Find where the given text appears and provide that cell's center as (x, y) coordinate. 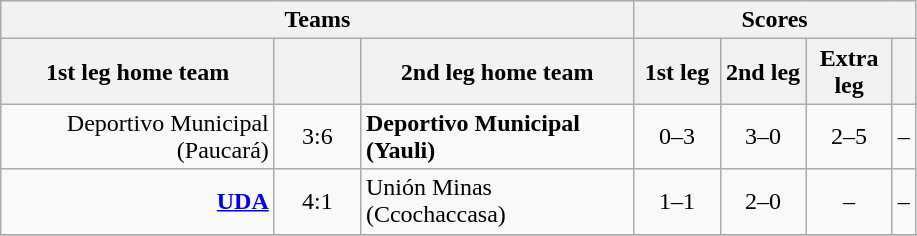
0–3 (677, 136)
1st leg (677, 72)
3–0 (763, 136)
Teams (318, 20)
2–0 (763, 202)
2nd leg (763, 72)
Unión Minas (Ccochaccasa) (497, 202)
3:6 (317, 136)
1–1 (677, 202)
Extra leg (849, 72)
Deportivo Municipal (Paucará) (138, 136)
4:1 (317, 202)
1st leg home team (138, 72)
Deportivo Municipal (Yauli) (497, 136)
2–5 (849, 136)
2nd leg home team (497, 72)
Scores (774, 20)
UDA (138, 202)
